Return [x, y] of the center of cell containing provided text 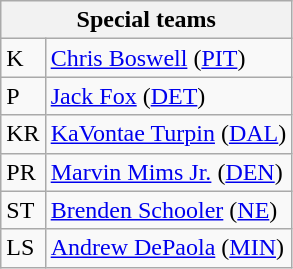
Brenden Schooler (NE) [168, 210]
Andrew DePaola (MIN) [168, 248]
Jack Fox (DET) [168, 96]
Special teams [146, 20]
K [23, 58]
KaVontae Turpin (DAL) [168, 134]
Chris Boswell (PIT) [168, 58]
LS [23, 248]
KR [23, 134]
PR [23, 172]
P [23, 96]
Marvin Mims Jr. (DEN) [168, 172]
ST [23, 210]
